Locate the cell with the specified text and output its (x, y) center coordinate. 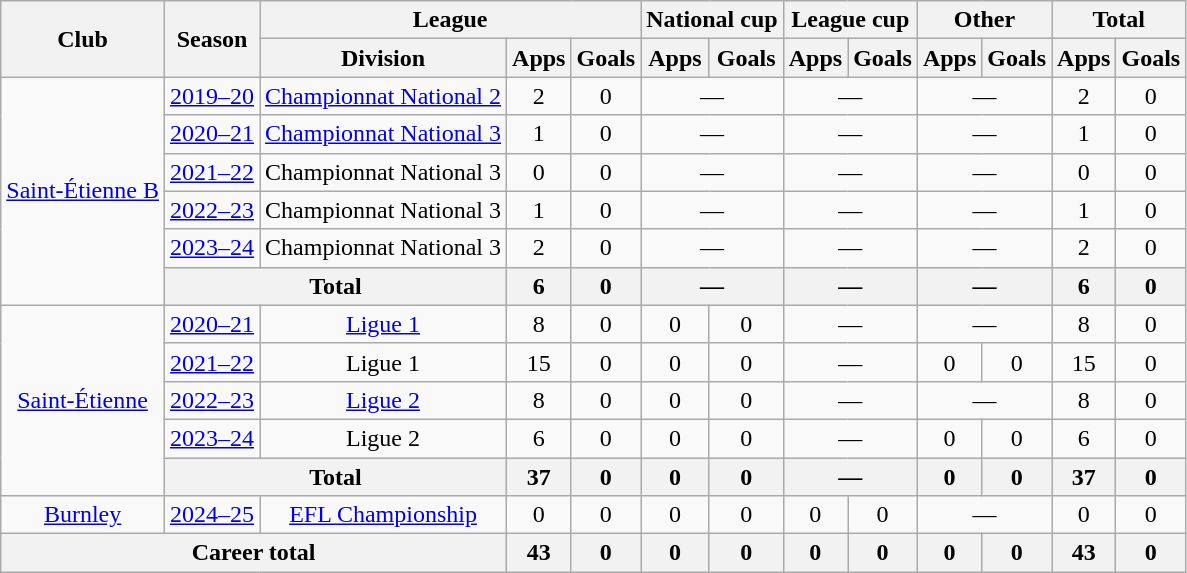
Saint-Étienne B (83, 191)
Division (384, 58)
Championnat National 2 (384, 96)
Burnley (83, 515)
League cup (850, 20)
Saint-Étienne (83, 400)
Season (212, 39)
League (450, 20)
EFL Championship (384, 515)
2024–25 (212, 515)
National cup (712, 20)
Career total (254, 553)
Other (984, 20)
2019–20 (212, 96)
Club (83, 39)
